Pinpoint the cell where the given text exists, returning its (X, Y) midpoint coordinate. 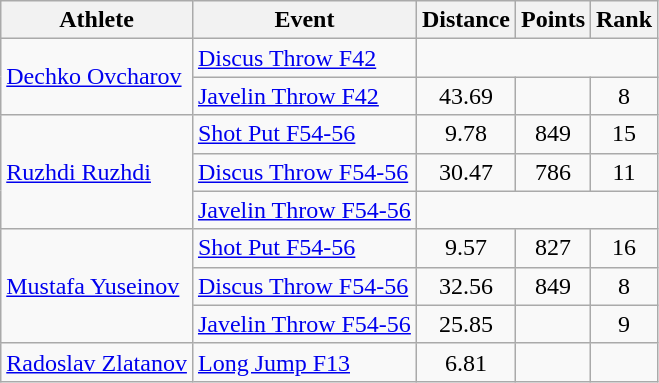
15 (624, 134)
Radoslav Zlatanov (97, 362)
30.47 (466, 172)
Dechko Ovcharov (97, 77)
Distance (466, 20)
Javelin Throw F42 (304, 96)
9.78 (466, 134)
Points (552, 20)
9.57 (466, 248)
6.81 (466, 362)
Discus Throw F42 (304, 58)
786 (552, 172)
Event (304, 20)
43.69 (466, 96)
Ruzhdi Ruzhdi (97, 172)
Mustafa Yuseinov (97, 286)
11 (624, 172)
Athlete (97, 20)
32.56 (466, 286)
Long Jump F13 (304, 362)
827 (552, 248)
16 (624, 248)
Rank (624, 20)
25.85 (466, 324)
9 (624, 324)
